For the text-containing cell, return its midpoint in (X, Y) coordinate format. 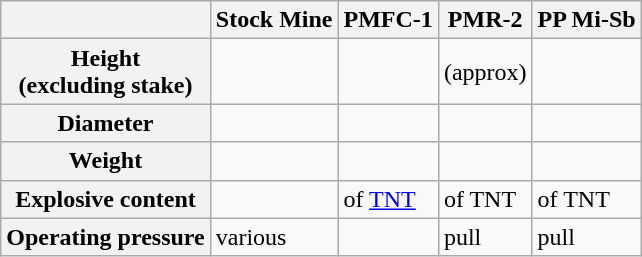
Operating pressure (106, 237)
Explosive content (106, 199)
PMFC-1 (388, 20)
Diameter (106, 123)
PP Mi-Sb (586, 20)
Stock Mine (274, 20)
Height (excluding stake) (106, 72)
PMR-2 (485, 20)
Weight (106, 161)
various (274, 237)
(approx) (485, 72)
